Provide the (X, Y) coordinate of the cell's center where the given text is located.  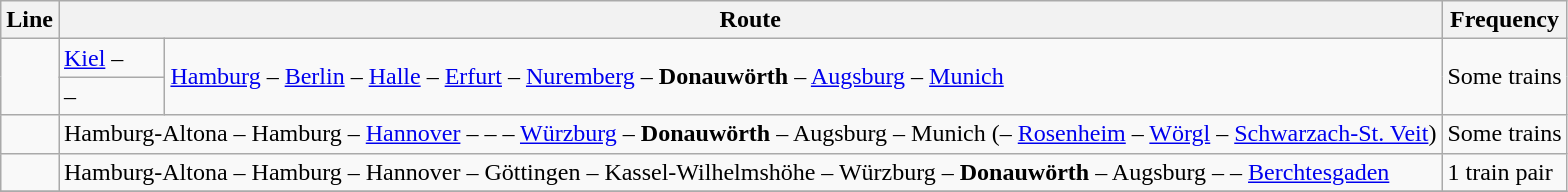
Line (30, 20)
1 train pair (1504, 172)
Route (750, 20)
– (111, 96)
Frequency (1504, 20)
Kiel – (111, 58)
Hamburg – Berlin – Halle – Erfurt – Nuremberg – Donauwörth – Augsburg – Munich (804, 77)
Hamburg-Altona – Hamburg – Hannover – – – Würzburg – Donauwörth – Augsburg – Munich (– Rosenheim – Wörgl – Schwarzach-St. Veit) (750, 134)
Hamburg-Altona – Hamburg – Hannover – Göttingen – Kassel-Wilhelmshöhe – Würzburg – Donauwörth – Augsburg – – Berchtesgaden (750, 172)
